From the cell containing the given text, extract its center point as [X, Y] coordinate. 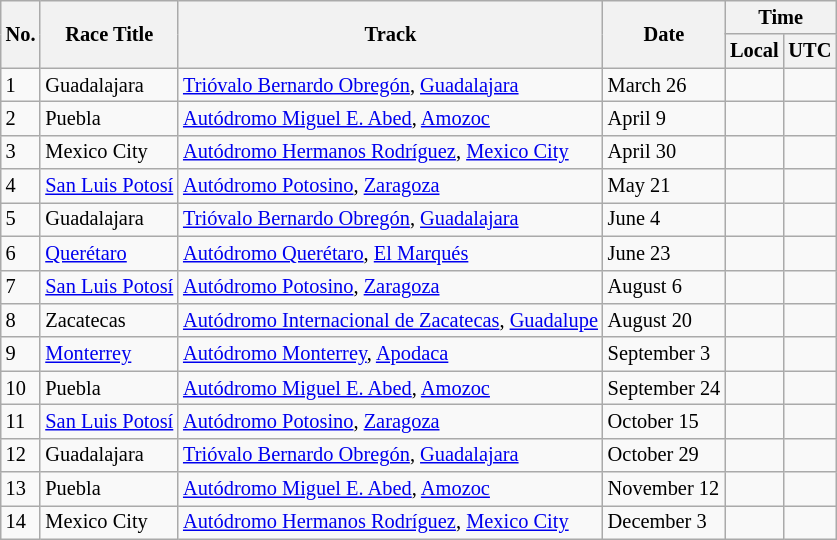
5 [21, 219]
November 12 [664, 489]
Local [754, 51]
Race Title [109, 34]
May 21 [664, 186]
September 24 [664, 388]
Autódromo Monterrey, Apodaca [390, 354]
April 9 [664, 118]
2 [21, 118]
8 [21, 320]
June 23 [664, 253]
June 4 [664, 219]
9 [21, 354]
October 15 [664, 421]
October 29 [664, 455]
7 [21, 287]
August 20 [664, 320]
10 [21, 388]
3 [21, 152]
12 [21, 455]
August 6 [664, 287]
No. [21, 34]
Zacatecas [109, 320]
Autódromo Internacional de Zacatecas, Guadalupe [390, 320]
December 3 [664, 522]
6 [21, 253]
13 [21, 489]
Autódromo Querétaro, El Marqués [390, 253]
Track [390, 34]
Querétaro [109, 253]
April 30 [664, 152]
Time [780, 17]
4 [21, 186]
Monterrey [109, 354]
September 3 [664, 354]
11 [21, 421]
1 [21, 85]
March 26 [664, 85]
UTC [810, 51]
14 [21, 522]
Date [664, 34]
